From the cell containing the given text, extract its center point as [X, Y] coordinate. 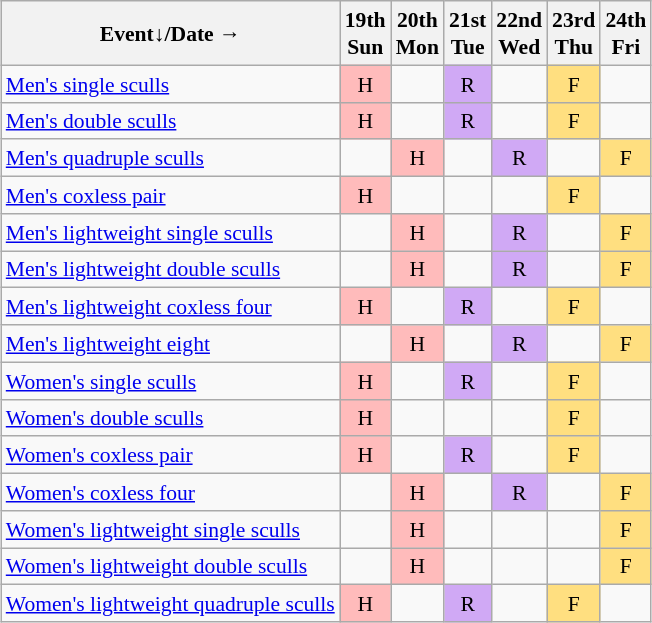
Women's lightweight quadruple sculls [170, 604]
Women's lightweight single sculls [170, 528]
23rdThu [574, 33]
Men's lightweight double sculls [170, 268]
20thMon [418, 33]
Men's lightweight single sculls [170, 232]
19thSun [366, 33]
Men's quadruple sculls [170, 158]
Women's coxless four [170, 492]
Men's double sculls [170, 120]
Men's lightweight coxless four [170, 306]
21stTue [468, 33]
22ndWed [519, 33]
Event↓/Date → [170, 33]
Women's lightweight double sculls [170, 566]
Men's lightweight eight [170, 344]
Men's coxless pair [170, 194]
Women's single sculls [170, 380]
24thFri [626, 33]
Women's coxless pair [170, 454]
Women's double sculls [170, 418]
Men's single sculls [170, 84]
